Pinpoint the cell where the given text exists, returning its [x, y] midpoint coordinate. 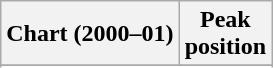
Peakposition [225, 34]
Chart (2000–01) [90, 34]
